Pinpoint the cell where the given text exists, returning its [X, Y] midpoint coordinate. 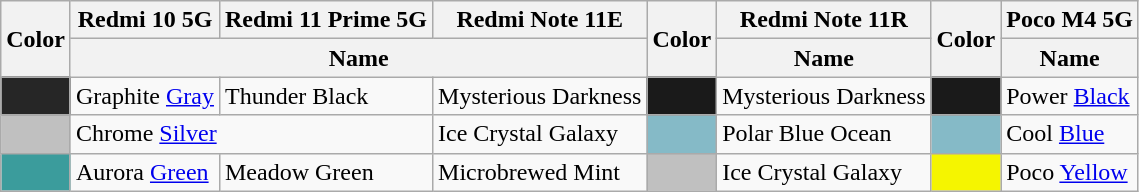
Power Black [1070, 96]
Cool Blue [1070, 134]
Redmi Note 11R [824, 20]
Redmi Note 11E [540, 20]
Poco Yellow [1070, 172]
Microbrewed Mint [540, 172]
Chrome Silver [251, 134]
Redmi 10 5G [144, 20]
Thunder Black [326, 96]
Polar Blue Ocean [824, 134]
Poco M4 5G [1070, 20]
Redmi 11 Prime 5G [326, 20]
Graphite Gray [144, 96]
Meadow Green [326, 172]
Aurora Green [144, 172]
